From the cell containing the given text, extract its center point as [x, y] coordinate. 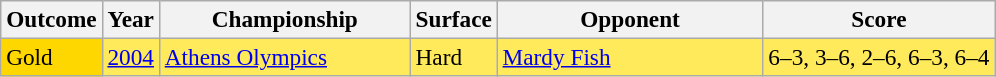
Opponent [630, 19]
Hard [454, 57]
Gold [52, 57]
6–3, 3–6, 2–6, 6–3, 6–4 [879, 57]
Surface [454, 19]
Athens Olympics [284, 57]
2004 [130, 57]
Year [130, 19]
Outcome [52, 19]
Championship [284, 19]
Score [879, 19]
Mardy Fish [630, 57]
